From the cell containing the given text, extract its center point as [X, Y] coordinate. 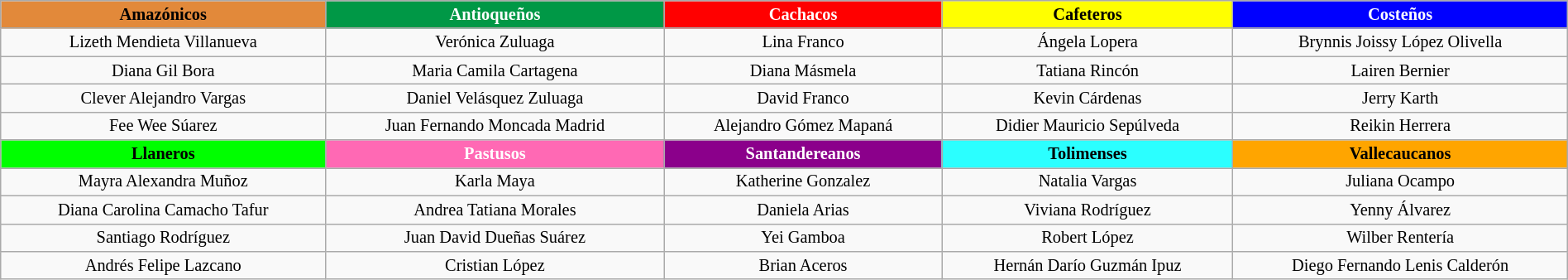
Yei Gamboa [803, 238]
Diana Gil Bora [164, 70]
Fee Wee Súarez [164, 126]
Cristian López [495, 265]
Daniela Arias [803, 210]
Cafeteros [1088, 14]
Hernán Darío Guzmán Ipuz [1088, 265]
Clever Alejandro Vargas [164, 98]
Ángela Lopera [1088, 42]
Diego Fernando Lenis Calderón [1400, 265]
Andrea Tatiana Morales [495, 210]
Diana Carolina Camacho Tafur [164, 210]
Reikin Herrera [1400, 126]
Jerry Karth [1400, 98]
Alejandro Gómez Mapaná [803, 126]
Lina Franco [803, 42]
Llaneros [164, 154]
Juan David Dueñas Suárez [495, 238]
Juliana Ocampo [1400, 181]
David Franco [803, 98]
Verónica Zuluaga [495, 42]
Cachacos [803, 14]
Costeños [1400, 14]
Lairen Bernier [1400, 70]
Brian Aceros [803, 265]
Vallecaucanos [1400, 154]
Andrés Felipe Lazcano [164, 265]
Maria Camila Cartagena [495, 70]
Didier Mauricio Sepúlveda [1088, 126]
Wilber Rentería [1400, 238]
Antioqueños [495, 14]
Kevin Cárdenas [1088, 98]
Tolimenses [1088, 154]
Tatiana Rincón [1088, 70]
Mayra Alexandra Muñoz [164, 181]
Yenny Álvarez [1400, 210]
Daniel Velásquez Zuluaga [495, 98]
Juan Fernando Moncada Madrid [495, 126]
Santandereanos [803, 154]
Diana Másmela [803, 70]
Lizeth Mendieta Villanueva [164, 42]
Santiago Rodríguez [164, 238]
Amazónicos [164, 14]
Katherine Gonzalez [803, 181]
Pastusos [495, 154]
Robert López [1088, 238]
Natalia Vargas [1088, 181]
Brynnis Joissy López Olivella [1400, 42]
Viviana Rodríguez [1088, 210]
Karla Maya [495, 181]
